Find where the given text appears and provide that cell's center as (x, y) coordinate. 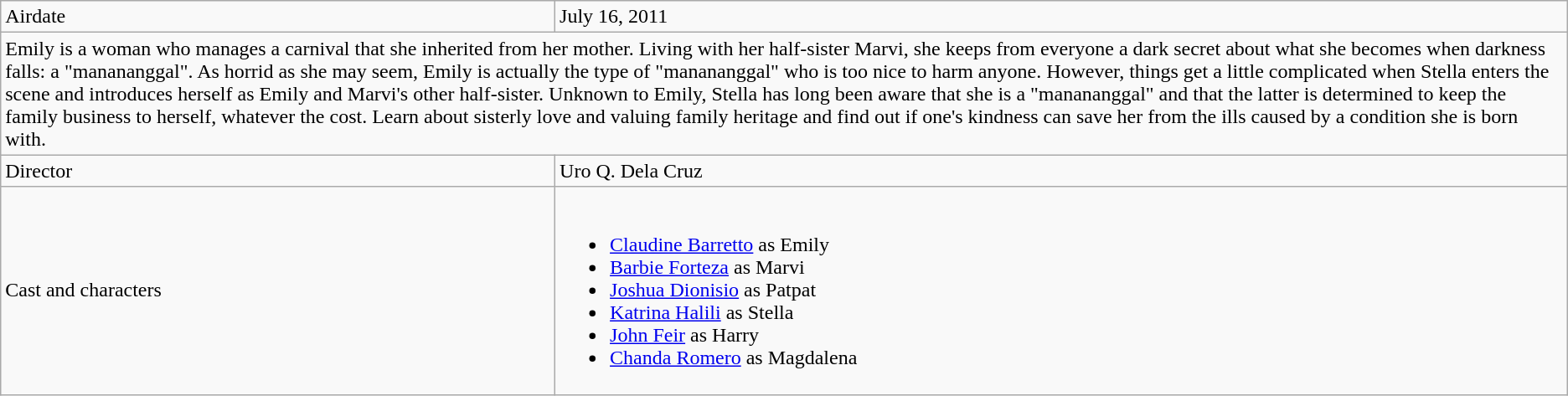
Uro Q. Dela Cruz (1062, 171)
Director (278, 171)
Cast and characters (278, 291)
Claudine Barretto as EmilyBarbie Forteza as MarviJoshua Dionisio as PatpatKatrina Halili as StellaJohn Feir as HarryChanda Romero as Magdalena (1062, 291)
July 16, 2011 (1062, 17)
Airdate (278, 17)
